Return [x, y] of the center of cell containing provided text 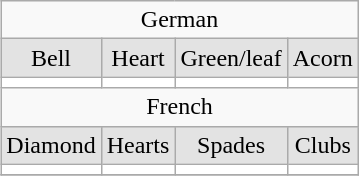
Clubs [322, 145]
Bell [51, 58]
Heart [138, 58]
German [180, 20]
Acorn [322, 58]
French [180, 107]
Diamond [51, 145]
Green/leaf [231, 58]
Hearts [138, 145]
Spades [231, 145]
